For the text-containing cell, return its midpoint in (X, Y) coordinate format. 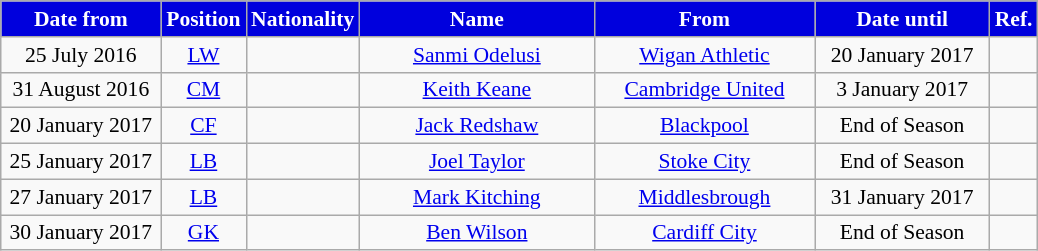
30 January 2017 (81, 233)
Position (204, 19)
Keith Keane (476, 90)
Ref. (1014, 19)
Wigan Athletic (704, 55)
Stoke City (704, 162)
Date from (81, 19)
31 January 2017 (902, 197)
Cambridge United (704, 90)
31 August 2016 (81, 90)
Jack Redshaw (476, 126)
Name (476, 19)
CF (204, 126)
Ben Wilson (476, 233)
Cardiff City (704, 233)
Date until (902, 19)
Nationality (302, 19)
25 January 2017 (81, 162)
Middlesbrough (704, 197)
Joel Taylor (476, 162)
Sanmi Odelusi (476, 55)
From (704, 19)
LW (204, 55)
27 January 2017 (81, 197)
GK (204, 233)
Blackpool (704, 126)
Mark Kitching (476, 197)
3 January 2017 (902, 90)
CM (204, 90)
25 July 2016 (81, 55)
